Pinpoint the cell where the given text exists, returning its (X, Y) midpoint coordinate. 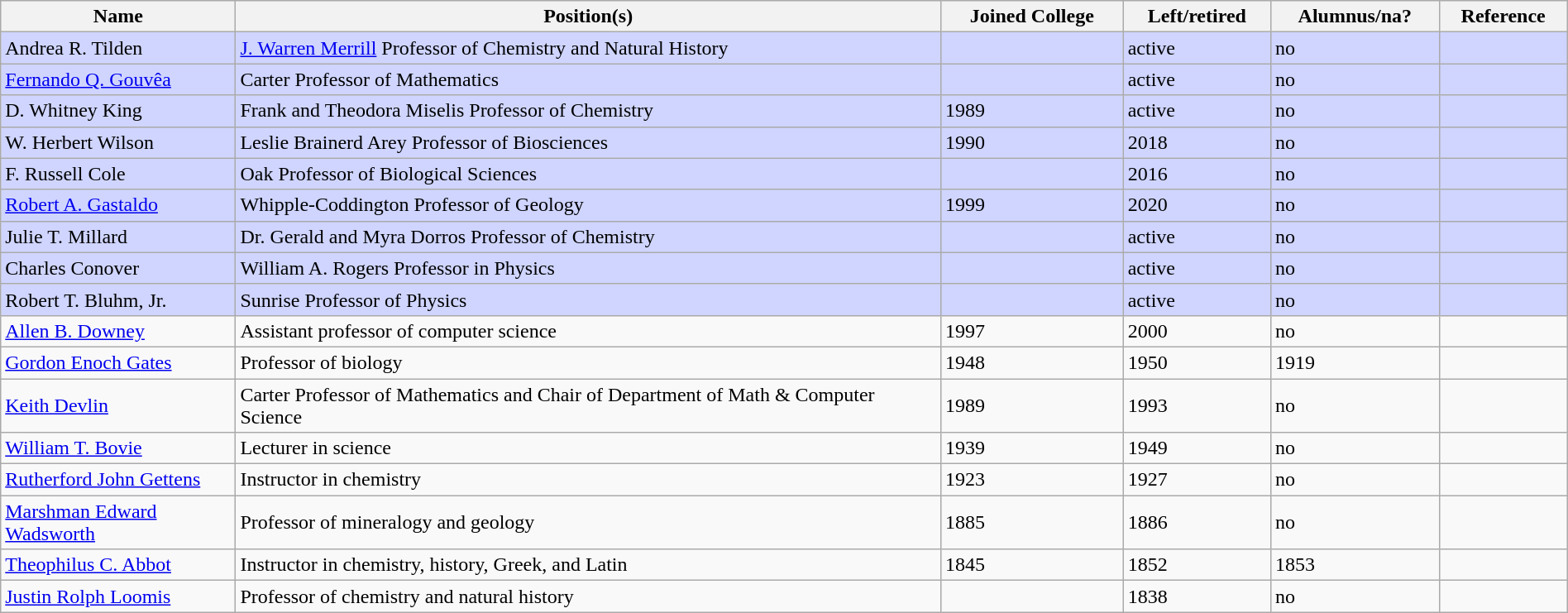
Carter Professor of Mathematics and Chair of Department of Math & Computer Science (589, 405)
Joined College (1032, 17)
1852 (1197, 565)
Andrea R. Tilden (118, 48)
1886 (1197, 523)
1950 (1197, 362)
1885 (1032, 523)
Left/retired (1197, 17)
Professor of biology (589, 362)
Instructor in chemistry (589, 480)
Frank and Theodora Miselis Professor of Chemistry (589, 111)
Leslie Brainerd Arey Professor of Biosciences (589, 142)
D. Whitney King (118, 111)
Fernando Q. Gouvêa (118, 79)
1948 (1032, 362)
2020 (1197, 205)
1845 (1032, 565)
Dr. Gerald and Myra Dorros Professor of Chemistry (589, 237)
1838 (1197, 596)
1853 (1355, 565)
Charles Conover (118, 268)
1990 (1032, 142)
Justin Rolph Loomis (118, 596)
Instructor in chemistry, history, Greek, and Latin (589, 565)
F. Russell Cole (118, 174)
Theophilus C. Abbot (118, 565)
Gordon Enoch Gates (118, 362)
1919 (1355, 362)
1923 (1032, 480)
1993 (1197, 405)
Oak Professor of Biological Sciences (589, 174)
1927 (1197, 480)
1949 (1197, 448)
Assistant professor of computer science (589, 331)
Name (118, 17)
Marshman Edward Wadsworth (118, 523)
2018 (1197, 142)
2016 (1197, 174)
2000 (1197, 331)
Position(s) (589, 17)
1939 (1032, 448)
Lecturer in science (589, 448)
Keith Devlin (118, 405)
Sunrise Professor of Physics (589, 299)
Rutherford John Gettens (118, 480)
William T. Bovie (118, 448)
William A. Rogers Professor in Physics (589, 268)
Alumnus/na? (1355, 17)
1997 (1032, 331)
Professor of chemistry and natural history (589, 596)
Reference (1503, 17)
W. Herbert Wilson (118, 142)
Whipple-Coddington Professor of Geology (589, 205)
Carter Professor of Mathematics (589, 79)
Robert T. Bluhm, Jr. (118, 299)
Robert A. Gastaldo (118, 205)
1999 (1032, 205)
Professor of mineralogy and geology (589, 523)
Julie T. Millard (118, 237)
J. Warren Merrill Professor of Chemistry and Natural History (589, 48)
Allen B. Downey (118, 331)
